Extract the [X, Y] coordinate from the center of the cell holding the provided text.  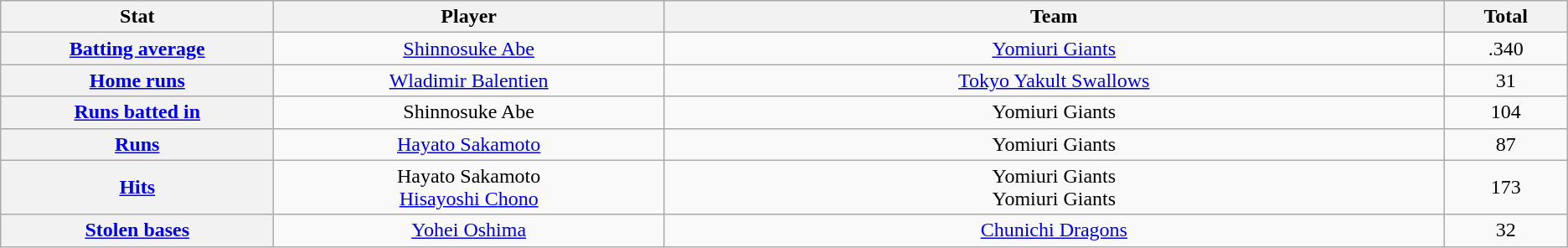
Hayato Sakamoto [469, 144]
Stolen bases [137, 230]
Wladimir Balentien [469, 80]
104 [1506, 112]
Yomiuri GiantsYomiuri Giants [1055, 188]
Chunichi Dragons [1055, 230]
Total [1506, 17]
Stat [137, 17]
Hits [137, 188]
Runs [137, 144]
Yohei Oshima [469, 230]
Runs batted in [137, 112]
Team [1055, 17]
.340 [1506, 49]
Home runs [137, 80]
31 [1506, 80]
Tokyo Yakult Swallows [1055, 80]
Batting average [137, 49]
Player [469, 17]
87 [1506, 144]
32 [1506, 230]
173 [1506, 188]
Hayato SakamotoHisayoshi Chono [469, 188]
